Search for the cell housing the specified text and yield its (X, Y) center coordinate. 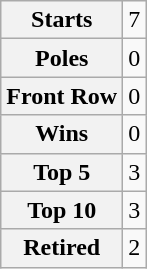
Top 5 (62, 172)
Top 10 (62, 210)
7 (134, 20)
Poles (62, 58)
Retired (62, 248)
Wins (62, 134)
2 (134, 248)
Starts (62, 20)
Front Row (62, 96)
